From the cell containing the given text, extract its center point as (X, Y) coordinate. 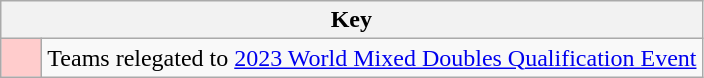
Teams relegated to 2023 World Mixed Doubles Qualification Event (372, 58)
Key (352, 20)
